Return the (x, y) coordinate for the center point of the cell that contains the specified text.  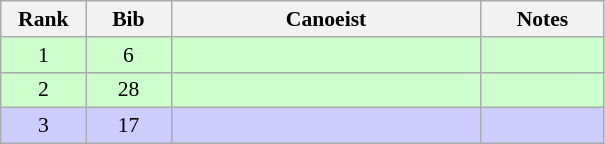
28 (128, 90)
Canoeist (326, 19)
Notes (542, 19)
Rank (44, 19)
Bib (128, 19)
6 (128, 55)
2 (44, 90)
17 (128, 126)
3 (44, 126)
1 (44, 55)
